Output the [x, y] coordinate of the center of the cell containing the given text.  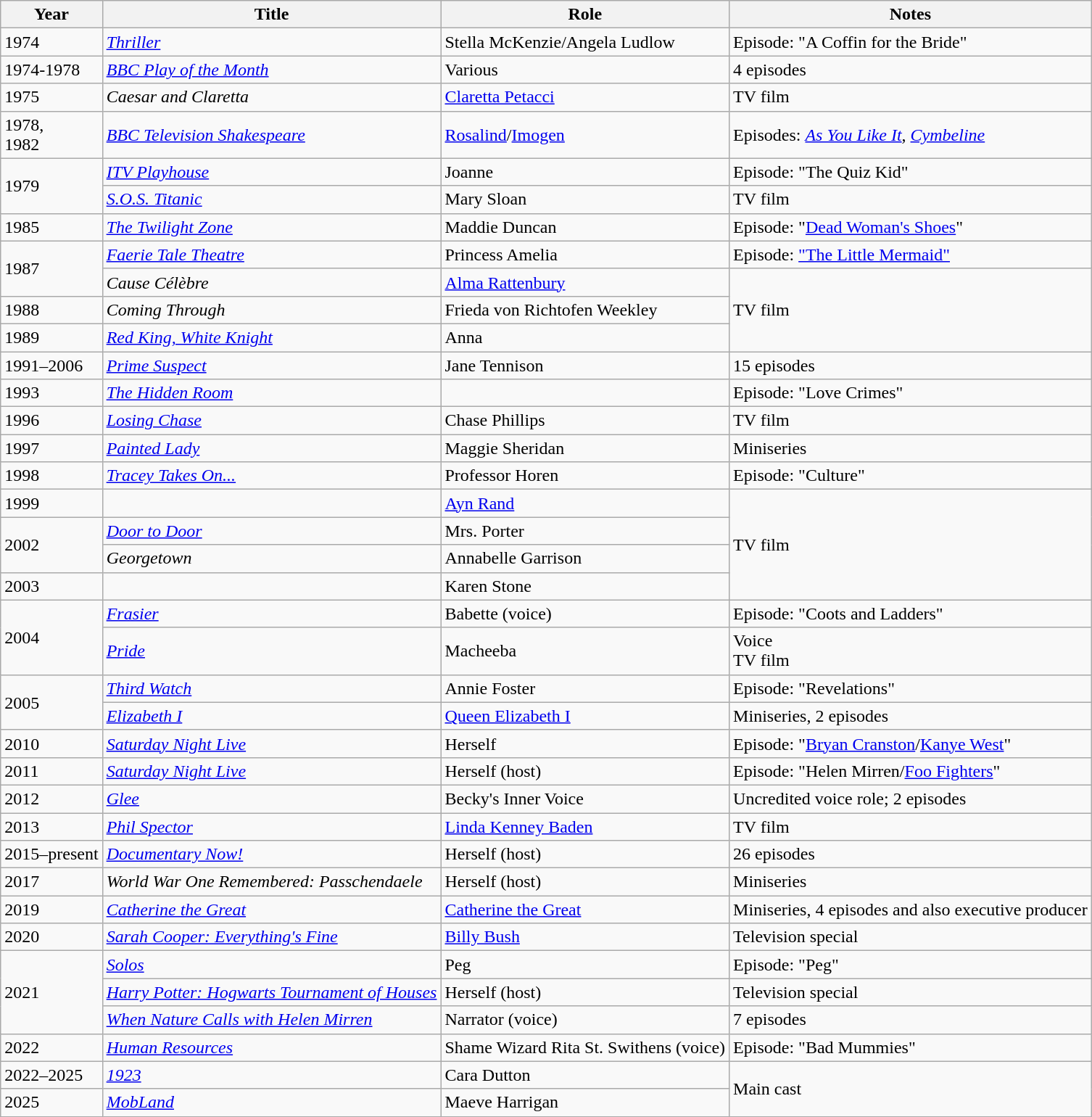
Uncredited voice role; 2 episodes [911, 799]
1999 [51, 503]
Maggie Sheridan [585, 448]
Main cast [911, 1089]
Phil Spector [271, 826]
Harry Potter: Hogwarts Tournament of Houses [271, 992]
Faerie Tale Theatre [271, 255]
Claretta Petacci [585, 97]
Herself [585, 743]
Episode: "A Coffin for the Bride" [911, 42]
Episode: "Culture" [911, 476]
Year [51, 15]
1978,1982 [51, 135]
Anna [585, 337]
2020 [51, 937]
Episode: "Peg" [911, 965]
1989 [51, 337]
Joanne [585, 172]
Princess Amelia [585, 255]
Glee [271, 799]
2022 [51, 1047]
Episode: "Dead Woman's Shoes" [911, 227]
Peg [585, 965]
ITV Playhouse [271, 172]
Prime Suspect [271, 365]
1997 [51, 448]
Episode: "Love Crimes" [911, 393]
1987 [51, 268]
2013 [51, 826]
Door to Door [271, 531]
Karen Stone [585, 586]
Babette (voice) [585, 614]
2025 [51, 1102]
Billy Bush [585, 937]
1991–2006 [51, 365]
Various [585, 70]
1993 [51, 393]
Frasier [271, 614]
Queen Elizabeth I [585, 716]
2010 [51, 743]
1974-1978 [51, 70]
BBC Television Shakespeare [271, 135]
Episode: "Coots and Ladders" [911, 614]
2011 [51, 771]
Rosalind/Imogen [585, 135]
Maeve Harrigan [585, 1102]
Mary Sloan [585, 199]
Linda Kenney Baden [585, 826]
Episode: "Revelations" [911, 688]
Coming Through [271, 310]
The Twilight Zone [271, 227]
Ayn Rand [585, 503]
Episode: "Bryan Cranston/Kanye West" [911, 743]
Notes [911, 15]
BBC Play of the Month [271, 70]
1923 [271, 1075]
Documentary Now! [271, 854]
Alma Rattenbury [585, 282]
The Hidden Room [271, 393]
Red King, White Knight [271, 337]
15 episodes [911, 365]
Episode: "Helen Mirren/Foo Fighters" [911, 771]
Miniseries, 4 episodes and also executive producer [911, 910]
2012 [51, 799]
Maddie Duncan [585, 227]
Professor Horen [585, 476]
Becky's Inner Voice [585, 799]
Tracey Takes On... [271, 476]
S.O.S. Titanic [271, 199]
Sarah Cooper: Everything's Fine [271, 937]
2002 [51, 545]
2022–2025 [51, 1075]
Elizabeth I [271, 716]
Thriller [271, 42]
Cara Dutton [585, 1075]
Stella McKenzie/Angela Ludlow [585, 42]
Miniseries, 2 episodes [911, 716]
2004 [51, 637]
Episode: "The Quiz Kid" [911, 172]
Narrator (voice) [585, 1020]
Painted Lady [271, 448]
MobLand [271, 1102]
Shame Wizard Rita St. Swithens (voice) [585, 1047]
Caesar and Claretta [271, 97]
Chase Phillips [585, 421]
Solos [271, 965]
1988 [51, 310]
1985 [51, 227]
Episode: "The Little Mermaid" [911, 255]
Annie Foster [585, 688]
Macheeba [585, 651]
Episodes: As You Like It, Cymbeline [911, 135]
1974 [51, 42]
4 episodes [911, 70]
1998 [51, 476]
7 episodes [911, 1020]
Role [585, 15]
2021 [51, 992]
Losing Chase [271, 421]
World War One Remembered: Passchendaele [271, 882]
1996 [51, 421]
Episode: "Bad Mummies" [911, 1047]
2005 [51, 702]
1979 [51, 186]
1975 [51, 97]
Human Resources [271, 1047]
Annabelle Garrison [585, 558]
Third Watch [271, 688]
Pride [271, 651]
Mrs. Porter [585, 531]
Frieda von Richtofen Weekley [585, 310]
Title [271, 15]
2015–present [51, 854]
When Nature Calls with Helen Mirren [271, 1020]
Cause Célèbre [271, 282]
2017 [51, 882]
Georgetown [271, 558]
2003 [51, 586]
Jane Tennison [585, 365]
26 episodes [911, 854]
VoiceTV film [911, 651]
2019 [51, 910]
